Capture the cell that displays the provided text and extract its (X, Y) central coordinate. 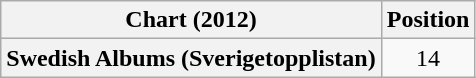
Chart (2012) (191, 20)
Position (428, 20)
Swedish Albums (Sverigetopplistan) (191, 58)
14 (428, 58)
